Determine the [X, Y] coordinate at the center of the cell enclosing the given text.  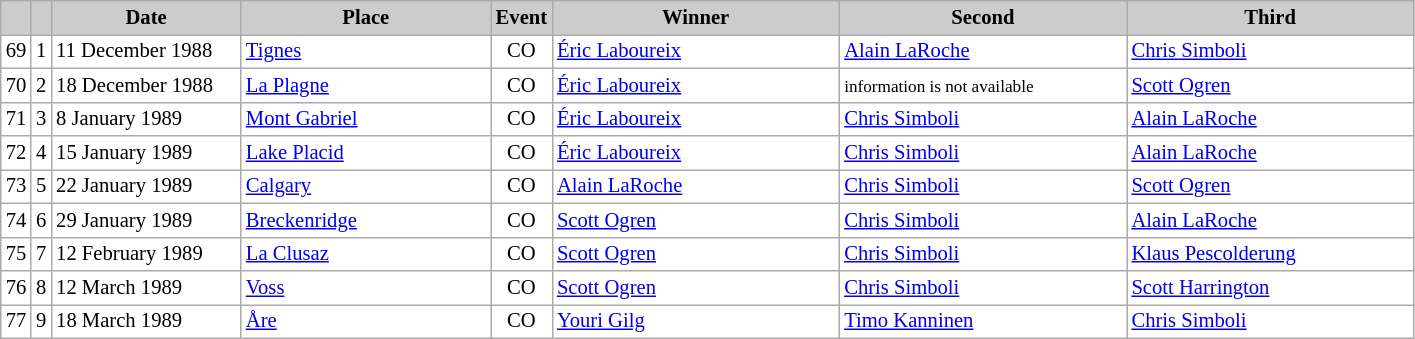
Calgary [366, 186]
Date [146, 17]
Tignes [366, 51]
71 [16, 119]
Mont Gabriel [366, 119]
75 [16, 254]
5 [41, 186]
18 March 1989 [146, 321]
77 [16, 321]
69 [16, 51]
Lake Placid [366, 153]
18 December 1988 [146, 85]
6 [41, 220]
1 [41, 51]
Winner [696, 17]
Åre [366, 321]
3 [41, 119]
information is not available [982, 85]
Youri Gilg [696, 321]
15 January 1989 [146, 153]
11 December 1988 [146, 51]
Timo Kanninen [982, 321]
72 [16, 153]
2 [41, 85]
9 [41, 321]
73 [16, 186]
74 [16, 220]
70 [16, 85]
12 February 1989 [146, 254]
Third [1270, 17]
Voss [366, 287]
7 [41, 254]
Second [982, 17]
22 January 1989 [146, 186]
La Clusaz [366, 254]
29 January 1989 [146, 220]
Event [522, 17]
Breckenridge [366, 220]
12 March 1989 [146, 287]
8 [41, 287]
Klaus Pescolderung [1270, 254]
76 [16, 287]
Place [366, 17]
La Plagne [366, 85]
8 January 1989 [146, 119]
4 [41, 153]
Scott Harrington [1270, 287]
